Find where the given text appears and provide that cell's center as [x, y] coordinate. 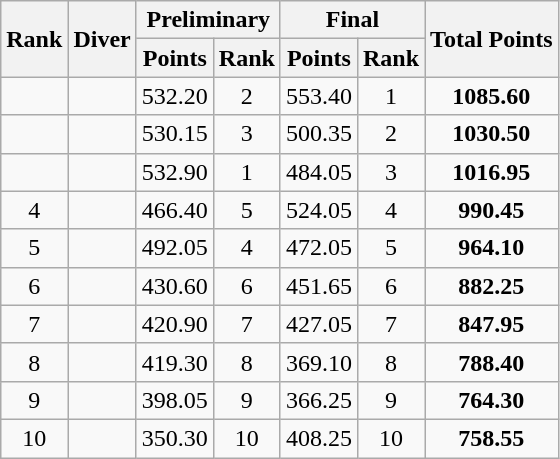
472.05 [318, 248]
427.05 [318, 324]
430.60 [174, 286]
1016.95 [492, 172]
524.05 [318, 210]
500.35 [318, 134]
451.65 [318, 286]
1085.60 [492, 96]
764.30 [492, 400]
466.40 [174, 210]
990.45 [492, 210]
788.40 [492, 362]
882.25 [492, 286]
530.15 [174, 134]
419.30 [174, 362]
492.05 [174, 248]
420.90 [174, 324]
350.30 [174, 438]
369.10 [318, 362]
847.95 [492, 324]
758.55 [492, 438]
484.05 [318, 172]
532.20 [174, 96]
408.25 [318, 438]
1030.50 [492, 134]
532.90 [174, 172]
Total Points [492, 39]
964.10 [492, 248]
Diver [102, 39]
553.40 [318, 96]
Final [352, 20]
366.25 [318, 400]
398.05 [174, 400]
Preliminary [208, 20]
